Locate the cell with the specified text and output its [x, y] center coordinate. 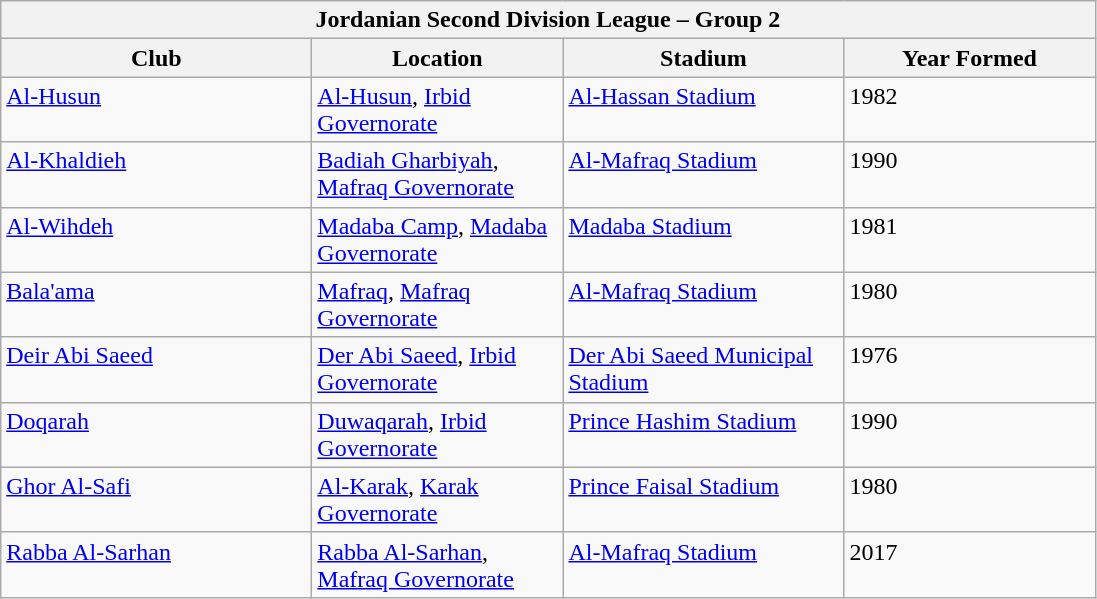
Year Formed [970, 58]
Deir Abi Saeed [156, 370]
Stadium [704, 58]
1976 [970, 370]
Rabba Al-Sarhan [156, 564]
Der Abi Saeed Municipal Stadium [704, 370]
1981 [970, 240]
Madaba Stadium [704, 240]
Ghor Al-Safi [156, 500]
Al-Hassan Stadium [704, 110]
Rabba Al-Sarhan, Mafraq Governorate [438, 564]
Prince Hashim Stadium [704, 434]
Mafraq, Mafraq Governorate [438, 304]
1982 [970, 110]
2017 [970, 564]
Jordanian Second Division League – Group 2 [548, 20]
Doqarah [156, 434]
Prince Faisal Stadium [704, 500]
Duwaqarah, Irbid Governorate [438, 434]
Al-Husun, Irbid Governorate [438, 110]
Location [438, 58]
Club [156, 58]
Der Abi Saeed, Irbid Governorate [438, 370]
Madaba Camp, Madaba Governorate [438, 240]
Al-Wihdeh [156, 240]
Al-Husun [156, 110]
Al-Khaldieh [156, 174]
Bala'ama [156, 304]
Al-Karak, Karak Governorate [438, 500]
Badiah Gharbiyah, Mafraq Governorate [438, 174]
